Identify which cell holds the provided text, then report its [x, y] central coordinate. 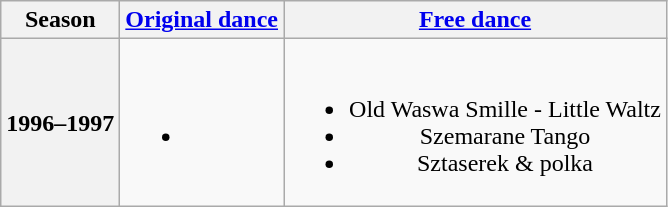
1996–1997 [60, 122]
Old Waswa Smille - Little Waltz Szemarane Tango Sztaserek & polka [476, 122]
Season [60, 20]
Original dance [202, 20]
Free dance [476, 20]
